Output the [X, Y] coordinate of the center of the cell containing the given text.  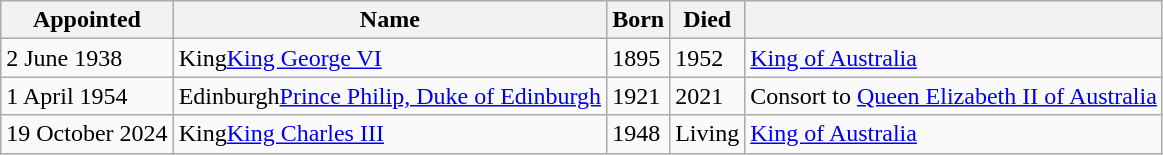
Appointed [87, 20]
1921 [638, 96]
EdinburghPrince Philip, Duke of Edinburgh [390, 96]
Consort to Queen Elizabeth II of Australia [954, 96]
Died [708, 20]
Born [638, 20]
KingKing Charles III [390, 134]
KingKing George VI [390, 58]
1948 [638, 134]
2 June 1938 [87, 58]
1895 [638, 58]
2021 [708, 96]
1 April 1954 [87, 96]
Living [708, 134]
19 October 2024 [87, 134]
1952 [708, 58]
Name [390, 20]
